From the cell containing the given text, extract its center point as (x, y) coordinate. 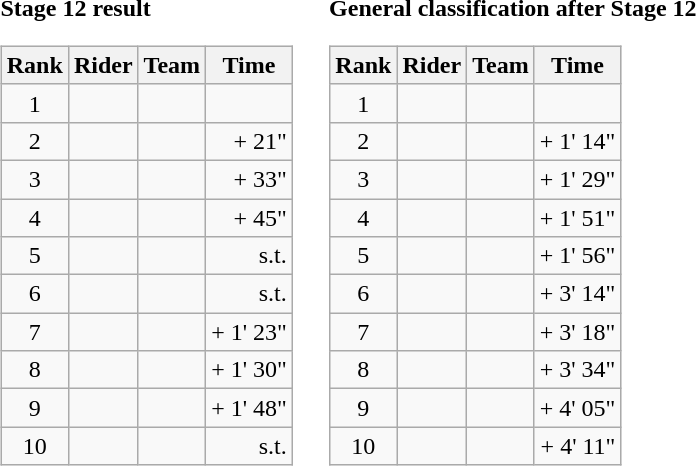
+ 1' 48" (250, 408)
+ 1' 14" (578, 141)
+ 1' 56" (578, 256)
+ 3' 34" (578, 370)
+ 45" (250, 217)
+ 21" (250, 141)
+ 1' 30" (250, 370)
+ 3' 18" (578, 332)
+ 1' 51" (578, 217)
+ 4' 11" (578, 446)
+ 1' 29" (578, 179)
+ 1' 23" (250, 332)
+ 33" (250, 179)
+ 3' 14" (578, 294)
+ 4' 05" (578, 408)
